Find where the given text appears and provide that cell's center as (x, y) coordinate. 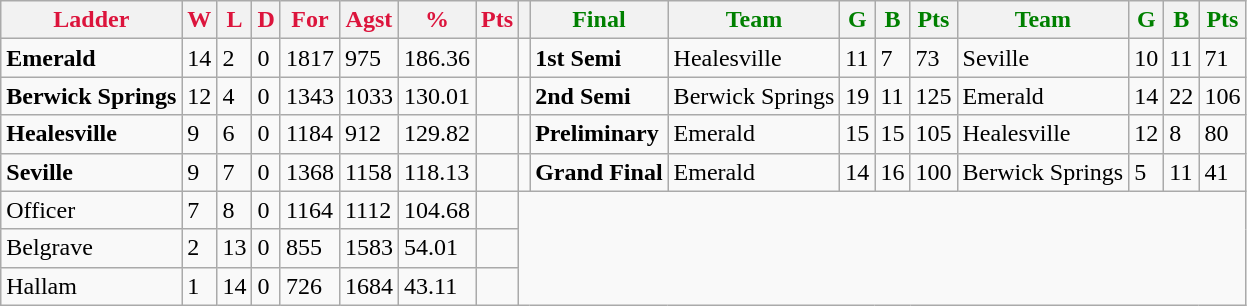
975 (368, 58)
1st Semi (599, 58)
4 (234, 96)
73 (934, 58)
Ladder (92, 20)
100 (934, 172)
Grand Final (599, 172)
5 (1146, 172)
19 (858, 96)
1817 (310, 58)
13 (234, 248)
1 (200, 286)
Preliminary (599, 134)
41 (1222, 172)
1343 (310, 96)
% (436, 20)
125 (934, 96)
186.36 (436, 58)
855 (310, 248)
1158 (368, 172)
Final (599, 20)
6 (234, 134)
16 (892, 172)
726 (310, 286)
130.01 (436, 96)
1368 (310, 172)
D (266, 20)
1033 (368, 96)
Belgrave (92, 248)
For (310, 20)
912 (368, 134)
L (234, 20)
1684 (368, 286)
2nd Semi (599, 96)
71 (1222, 58)
Hallam (92, 286)
43.11 (436, 286)
118.13 (436, 172)
W (200, 20)
80 (1222, 134)
1583 (368, 248)
22 (1182, 96)
Agst (368, 20)
Officer (92, 210)
105 (934, 134)
1184 (310, 134)
10 (1146, 58)
1164 (310, 210)
129.82 (436, 134)
54.01 (436, 248)
106 (1222, 96)
104.68 (436, 210)
1112 (368, 210)
